Capture the cell that displays the provided text and extract its (x, y) central coordinate. 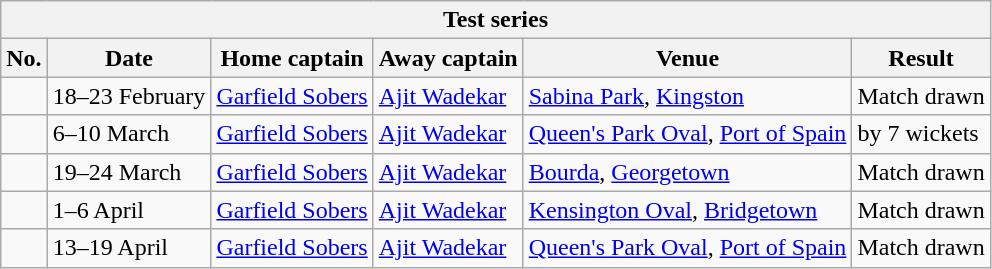
Sabina Park, Kingston (688, 96)
Result (921, 58)
Venue (688, 58)
Test series (496, 20)
13–19 April (129, 248)
Kensington Oval, Bridgetown (688, 210)
Away captain (448, 58)
6–10 March (129, 134)
Date (129, 58)
No. (24, 58)
Bourda, Georgetown (688, 172)
1–6 April (129, 210)
by 7 wickets (921, 134)
Home captain (292, 58)
19–24 March (129, 172)
18–23 February (129, 96)
